Find where the given text appears and provide that cell's center as (x, y) coordinate. 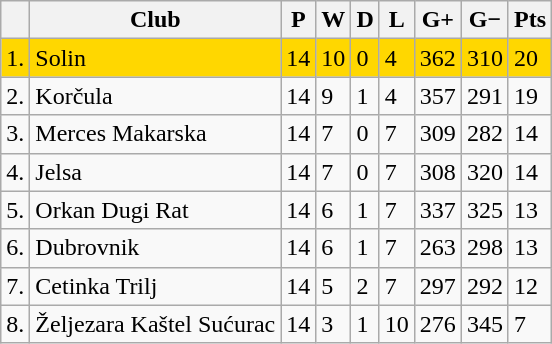
291 (484, 96)
Željezara Kaštel Sućurac (156, 324)
298 (484, 248)
297 (438, 286)
310 (484, 58)
2 (365, 286)
Pts (530, 20)
263 (438, 248)
12 (530, 286)
Korčula (156, 96)
Cetinka Trilj (156, 286)
1. (16, 58)
D (365, 20)
320 (484, 172)
8. (16, 324)
292 (484, 286)
3. (16, 134)
5 (334, 286)
6. (16, 248)
5. (16, 210)
L (396, 20)
G− (484, 20)
19 (530, 96)
Solin (156, 58)
20 (530, 58)
276 (438, 324)
Dubrovnik (156, 248)
309 (438, 134)
282 (484, 134)
Club (156, 20)
Merces Makarska (156, 134)
Orkan Dugi Rat (156, 210)
4. (16, 172)
W (334, 20)
337 (438, 210)
9 (334, 96)
325 (484, 210)
345 (484, 324)
308 (438, 172)
7. (16, 286)
P (298, 20)
2. (16, 96)
Jelsa (156, 172)
G+ (438, 20)
357 (438, 96)
362 (438, 58)
3 (334, 324)
